Find where the given text appears and provide that cell's center as (x, y) coordinate. 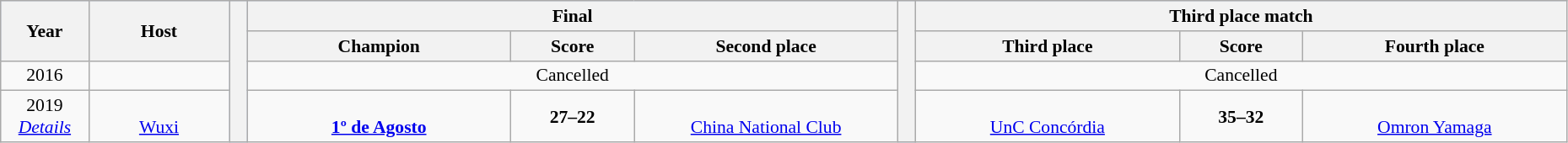
2016 (45, 76)
China National Club (766, 116)
Fourth place (1434, 46)
Second place (766, 46)
Third place match (1241, 16)
27–22 (573, 116)
Omron Yamaga (1434, 116)
Final (573, 16)
Host (159, 30)
Champion (380, 46)
2019Details (45, 116)
1º de Agosto (380, 116)
Third place (1048, 46)
UnC Concórdia (1048, 116)
35–32 (1241, 116)
Year (45, 30)
Wuxi (159, 116)
